From the cell containing the given text, extract its center point as (X, Y) coordinate. 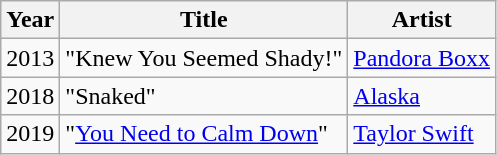
Taylor Swift (422, 134)
Artist (422, 20)
2019 (30, 134)
Alaska (422, 96)
2018 (30, 96)
"Snaked" (204, 96)
Title (204, 20)
Pandora Boxx (422, 58)
Year (30, 20)
"Knew You Seemed Shady!" (204, 58)
"You Need to Calm Down" (204, 134)
2013 (30, 58)
